Provide the [X, Y] coordinate of the cell's center where the given text is located.  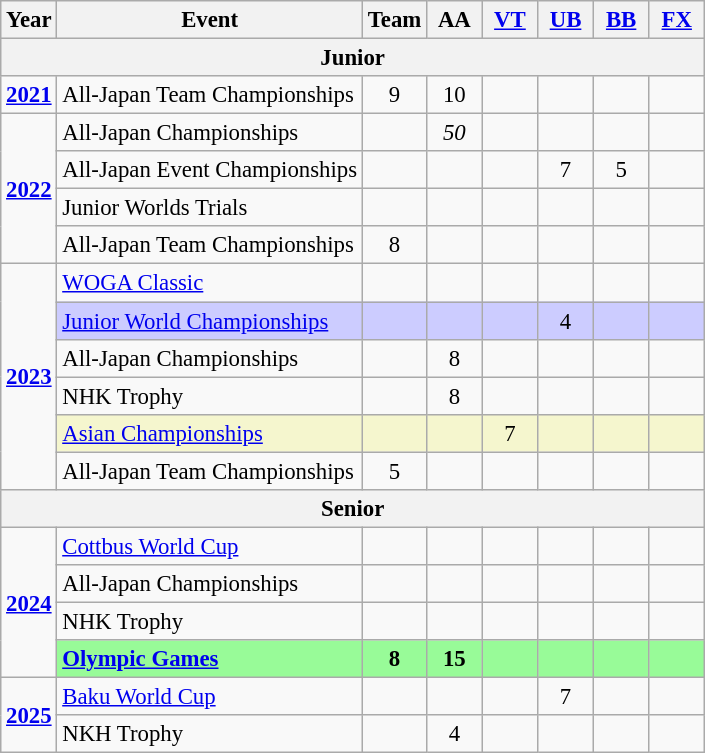
Event [210, 20]
2025 [29, 716]
UB [566, 20]
50 [455, 133]
VT [510, 20]
FX [677, 20]
2022 [29, 189]
Asian Championships [210, 433]
Senior [353, 509]
Junior [353, 58]
All-Japan Event Championships [210, 170]
2021 [29, 95]
AA [455, 20]
2023 [29, 377]
Junior World Championships [210, 321]
BB [621, 20]
15 [455, 659]
Cottbus World Cup [210, 546]
Olympic Games [210, 659]
2024 [29, 602]
WOGA Classic [210, 283]
NKH Trophy [210, 734]
9 [394, 95]
Team [394, 20]
Junior Worlds Trials [210, 208]
10 [455, 95]
Year [29, 20]
Baku World Cup [210, 697]
